Return the (x, y) coordinate for the center point of the cell that contains the specified text.  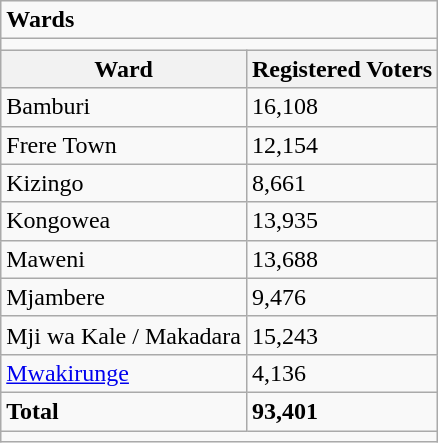
Frere Town (124, 145)
Kongowea (124, 221)
Mjambere (124, 297)
15,243 (342, 335)
Bamburi (124, 107)
Wards (220, 20)
Maweni (124, 259)
13,935 (342, 221)
Mji wa Kale / Makadara (124, 335)
Kizingo (124, 183)
16,108 (342, 107)
9,476 (342, 297)
Total (124, 411)
12,154 (342, 145)
4,136 (342, 373)
93,401 (342, 411)
13,688 (342, 259)
8,661 (342, 183)
Registered Voters (342, 69)
Mwakirunge (124, 373)
Ward (124, 69)
